Pinpoint the cell where the given text exists, returning its (x, y) midpoint coordinate. 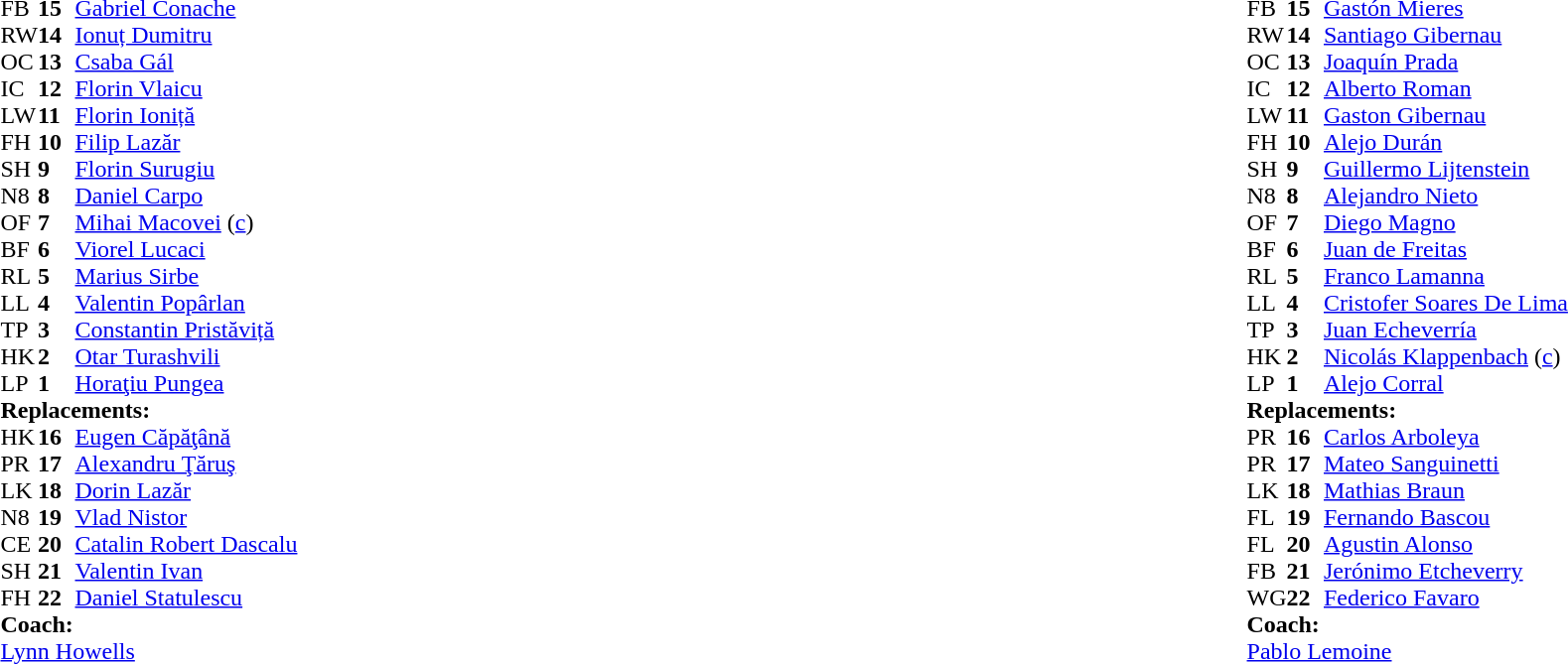
Joaquín Prada (1446, 62)
Catalin Robert Dascalu (187, 544)
Csaba Gál (187, 62)
Dorin Lazăr (187, 490)
Otar Turashvili (187, 357)
Pablo Lemoine (1408, 651)
Lynn Howells (149, 651)
CE (19, 544)
Nicolás Klappenbach (c) (1446, 357)
Eugen Căpăţână (187, 437)
Alejandro Nieto (1446, 197)
Viorel Lucaci (187, 250)
Cristofer Soares De Lima (1446, 304)
Santiago Gibernau (1446, 36)
Valentin Popârlan (187, 304)
Valentin Ivan (187, 572)
Alejo Durán (1446, 143)
Marius Sirbe (187, 276)
Alberto Roman (1446, 89)
Ionuț Dumitru (187, 36)
Mathias Braun (1446, 490)
Diego Magno (1446, 222)
Alejo Corral (1446, 383)
Guillermo Lijtenstein (1446, 169)
Florin Vlaicu (187, 89)
Mihai Macovei (c) (187, 222)
Juan de Freitas (1446, 250)
Juan Echeverría (1446, 330)
Alexandru Ţăruş (187, 465)
Mateo Sanguinetti (1446, 465)
Horaţiu Pungea (187, 383)
Franco Lamanna (1446, 276)
Constantin Pristăviță (187, 330)
Federico Favaro (1446, 598)
Jerónimo Etcheverry (1446, 572)
Daniel Statulescu (187, 598)
Florin Ioniță (187, 115)
Florin Surugiu (187, 169)
FB (1267, 572)
Vlad Nistor (187, 518)
Daniel Carpo (187, 197)
Carlos Arboleya (1446, 437)
WG (1267, 598)
Fernando Bascou (1446, 518)
Agustin Alonso (1446, 544)
Gaston Gibernau (1446, 115)
Filip Lazăr (187, 143)
